Return [x, y] of the center of cell containing provided text 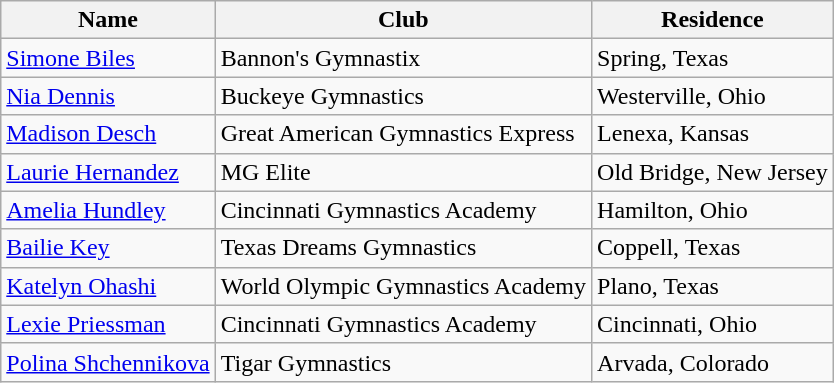
Great American Gymnastics Express [403, 134]
Hamilton, Ohio [713, 210]
Amelia Hundley [108, 210]
Plano, Texas [713, 286]
Coppell, Texas [713, 248]
Tigar Gymnastics [403, 362]
Westerville, Ohio [713, 96]
Katelyn Ohashi [108, 286]
Madison Desch [108, 134]
Buckeye Gymnastics [403, 96]
Club [403, 20]
Polina Shchennikova [108, 362]
Texas Dreams Gymnastics [403, 248]
Bannon's Gymnastix [403, 58]
Name [108, 20]
Old Bridge, New Jersey [713, 172]
Spring, Texas [713, 58]
World Olympic Gymnastics Academy [403, 286]
Lenexa, Kansas [713, 134]
Lexie Priessman [108, 324]
Cincinnati, Ohio [713, 324]
Bailie Key [108, 248]
Residence [713, 20]
Simone Biles [108, 58]
Nia Dennis [108, 96]
MG Elite [403, 172]
Laurie Hernandez [108, 172]
Arvada, Colorado [713, 362]
